For the text-containing cell, return its midpoint in (X, Y) coordinate format. 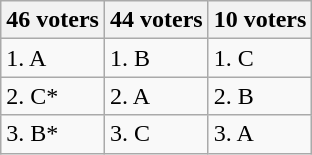
2. B (260, 96)
1. A (53, 58)
3. B* (53, 134)
3. A (260, 134)
44 voters (156, 20)
10 voters (260, 20)
46 voters (53, 20)
2. A (156, 96)
1. C (260, 58)
2. C* (53, 96)
3. C (156, 134)
1. B (156, 58)
